Return (X, Y) of the center of cell containing provided text 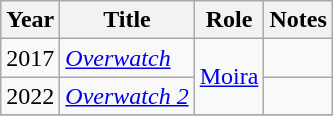
Overwatch (127, 58)
Notes (298, 20)
Year (30, 20)
2017 (30, 58)
Title (127, 20)
Overwatch 2 (127, 96)
2022 (30, 96)
Role (229, 20)
Moira (229, 77)
